Pinpoint the cell where the given text exists, returning its [x, y] midpoint coordinate. 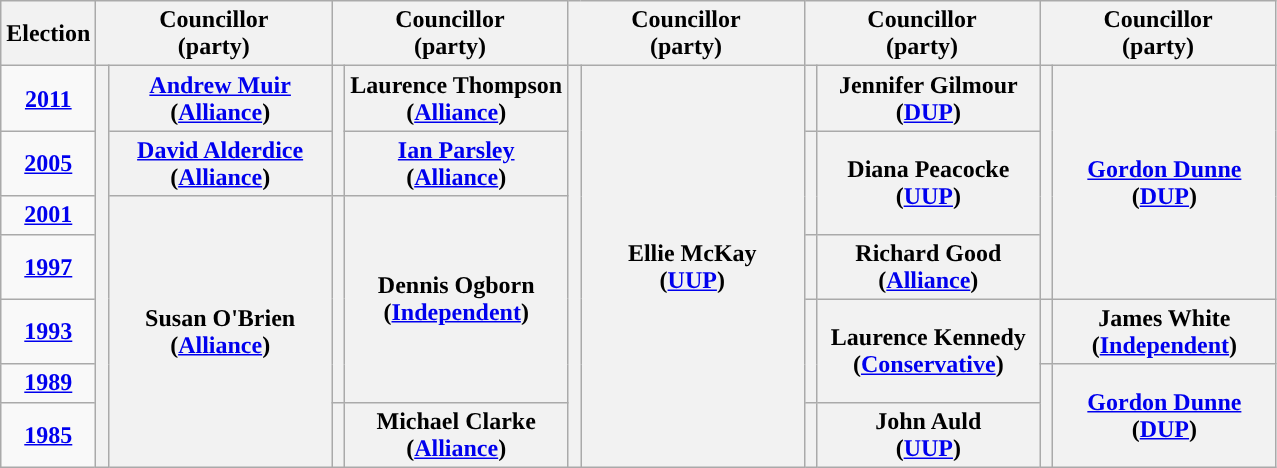
2011 [48, 98]
Ellie McKay (UUP) [692, 266]
Susan O'Brien (Alliance) [220, 332]
2001 [48, 215]
James White (Independent) [1165, 332]
Dennis Ogborn (Independent) [456, 299]
Diana Peacocke (UUP) [929, 182]
Jennifer Gilmour (DUP) [929, 98]
Richard Good (Alliance) [929, 266]
John Auld (UUP) [929, 434]
Ian Parsley (Alliance) [456, 164]
Andrew Muir (Alliance) [220, 98]
Election [48, 34]
Laurence Kennedy (Conservative) [929, 350]
1985 [48, 434]
1989 [48, 383]
Laurence Thompson (Alliance) [456, 98]
David Alderdice (Alliance) [220, 164]
1993 [48, 332]
1997 [48, 266]
Michael Clarke (Alliance) [456, 434]
2005 [48, 164]
